Determine the (X, Y) coordinate at the center of the cell enclosing the given text.  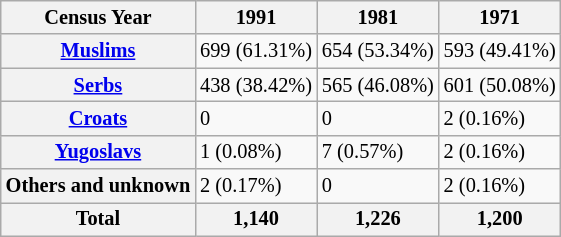
1991 (256, 17)
593 (49.41%) (500, 51)
1 (0.08%) (256, 152)
1981 (378, 17)
1,140 (256, 219)
Total (98, 219)
438 (38.42%) (256, 85)
2 (0.17%) (256, 186)
Serbs (98, 85)
601 (50.08%) (500, 85)
654 (53.34%) (378, 51)
1,200 (500, 219)
Others and unknown (98, 186)
7 (0.57%) (378, 152)
Yugoslavs (98, 152)
Croats (98, 118)
1971 (500, 17)
1,226 (378, 219)
Census Year (98, 17)
699 (61.31%) (256, 51)
565 (46.08%) (378, 85)
Muslims (98, 51)
